Determine the [X, Y] coordinate at the center of the cell enclosing the given text.  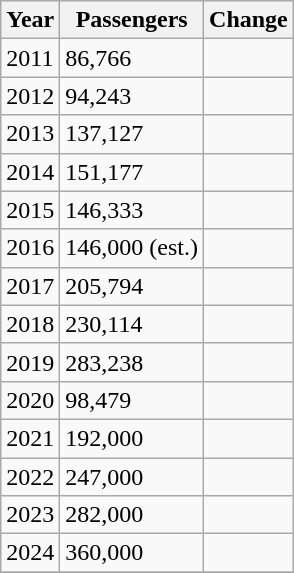
205,794 [132, 286]
98,479 [132, 400]
146,333 [132, 210]
283,238 [132, 362]
230,114 [132, 324]
247,000 [132, 477]
2011 [30, 58]
94,243 [132, 96]
2024 [30, 553]
2018 [30, 324]
146,000 (est.) [132, 248]
2016 [30, 248]
Change [249, 20]
360,000 [132, 553]
2013 [30, 134]
192,000 [132, 438]
151,177 [132, 172]
2017 [30, 286]
Passengers [132, 20]
2021 [30, 438]
2015 [30, 210]
86,766 [132, 58]
2022 [30, 477]
2019 [30, 362]
2020 [30, 400]
2014 [30, 172]
282,000 [132, 515]
2012 [30, 96]
Year [30, 20]
2023 [30, 515]
137,127 [132, 134]
